Identify which cell holds the provided text, then report its (X, Y) central coordinate. 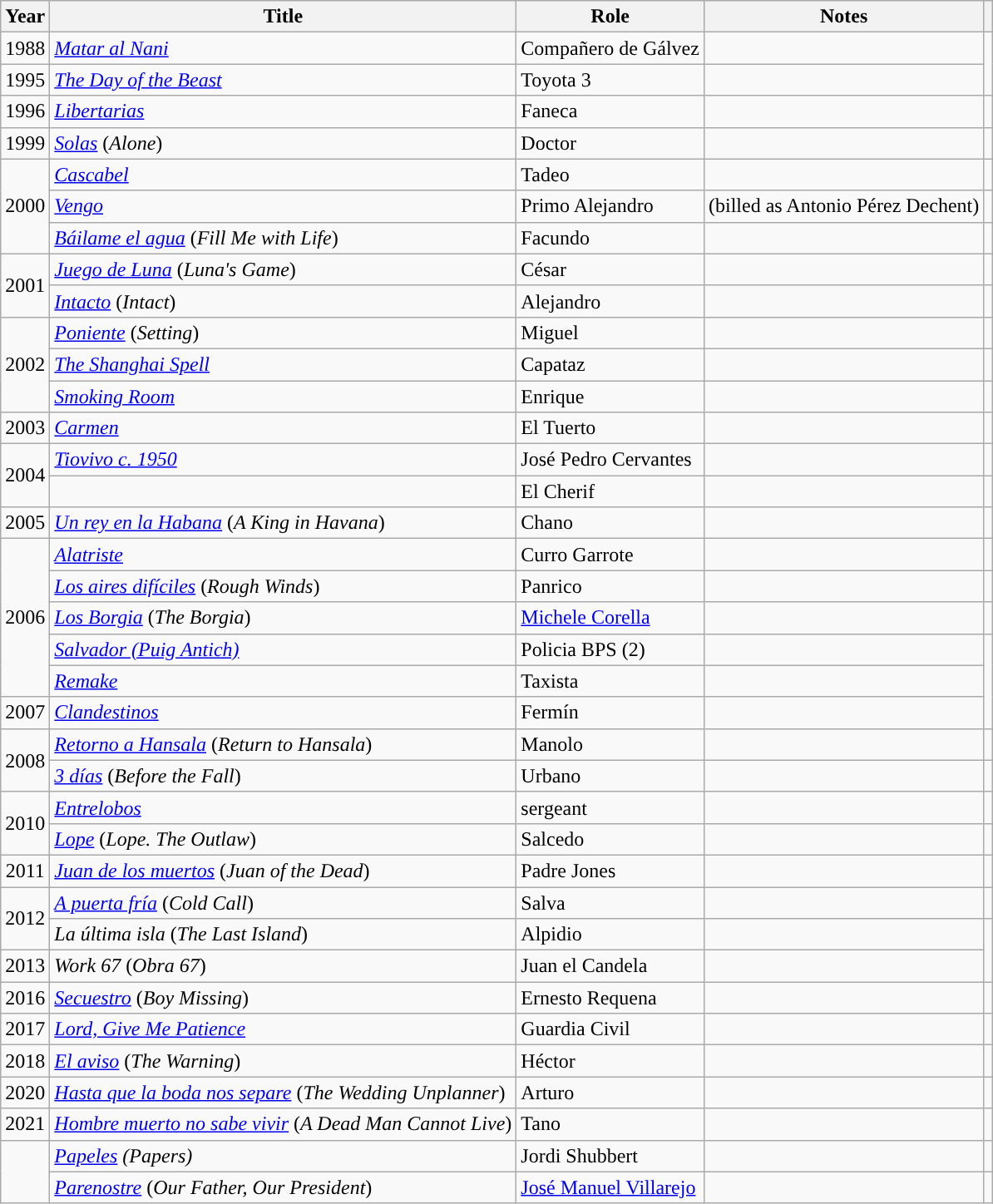
Facundo (610, 238)
Compañero de Gálvez (610, 48)
Manolo (610, 744)
Curro Garrote (610, 555)
Tadeo (610, 175)
Los Borgia (The Borgia) (283, 618)
Héctor (610, 1061)
Solas (Alone) (283, 143)
The Shanghai Spell (283, 364)
2008 (25, 760)
Title (283, 17)
Retorno a Hansala (Return to Hansala) (283, 744)
2021 (25, 1124)
Padre Jones (610, 871)
Lope (Lope. The Outlaw) (283, 839)
Lord, Give Me Patience (283, 1029)
A puerta fría (Cold Call) (283, 902)
2011 (25, 871)
Doctor (610, 143)
2000 (25, 206)
Alejandro (610, 301)
César (610, 269)
Intacto (Intact) (283, 301)
Work 67 (Obra 67) (283, 966)
Ernesto Requena (610, 998)
2020 (25, 1093)
Faneca (610, 111)
Carmen (283, 428)
Enrique (610, 397)
Michele Corella (610, 618)
Alpidio (610, 935)
2003 (25, 428)
Parenostre (Our Father, Our President) (283, 1187)
2004 (25, 476)
Primo Alejandro (610, 206)
Capataz (610, 364)
Miguel (610, 333)
Hombre muerto no sabe vivir (A Dead Man Cannot Live) (283, 1124)
Year (25, 17)
Un rey en la Habana (A King in Havana) (283, 523)
Fermín (610, 713)
Vengo (283, 206)
Papeles (Papers) (283, 1156)
Cascabel (283, 175)
El Cherif (610, 491)
sergeant (610, 807)
Taxista (610, 681)
Toyota 3 (610, 80)
Tano (610, 1124)
Báilame el agua (Fill Me with Life) (283, 238)
Remake (283, 681)
Salva (610, 902)
Poniente (Setting) (283, 333)
Matar al Nani (283, 48)
Salcedo (610, 839)
Salvador (Puig Antich) (283, 649)
2017 (25, 1029)
El Tuerto (610, 428)
2012 (25, 918)
Hasta que la boda nos separe (The Wedding Unplanner) (283, 1093)
Arturo (610, 1093)
Urbano (610, 776)
2010 (25, 823)
Jordi Shubbert (610, 1156)
Alatriste (283, 555)
2005 (25, 523)
Policia BPS (2) (610, 649)
1995 (25, 80)
2013 (25, 966)
Role (610, 17)
1988 (25, 48)
Los aires difíciles (Rough Winds) (283, 586)
1999 (25, 143)
2002 (25, 364)
1996 (25, 111)
José Manuel Villarejo (610, 1187)
Juan el Candela (610, 966)
2007 (25, 713)
Juego de Luna (Luna's Game) (283, 269)
The Day of the Beast (283, 80)
2016 (25, 998)
Secuestro (Boy Missing) (283, 998)
Guardia Civil (610, 1029)
Notes (843, 17)
José Pedro Cervantes (610, 460)
Smoking Room (283, 397)
Tiovivo c. 1950 (283, 460)
Juan de los muertos (Juan of the Dead) (283, 871)
Panrico (610, 586)
La última isla (The Last Island) (283, 935)
3 días (Before the Fall) (283, 776)
El aviso (The Warning) (283, 1061)
Libertarias (283, 111)
Entrelobos (283, 807)
Clandestinos (283, 713)
2018 (25, 1061)
2006 (25, 618)
2001 (25, 285)
(billed as Antonio Pérez Dechent) (843, 206)
Chano (610, 523)
